Extract the [X, Y] coordinate from the center of the cell holding the provided text.  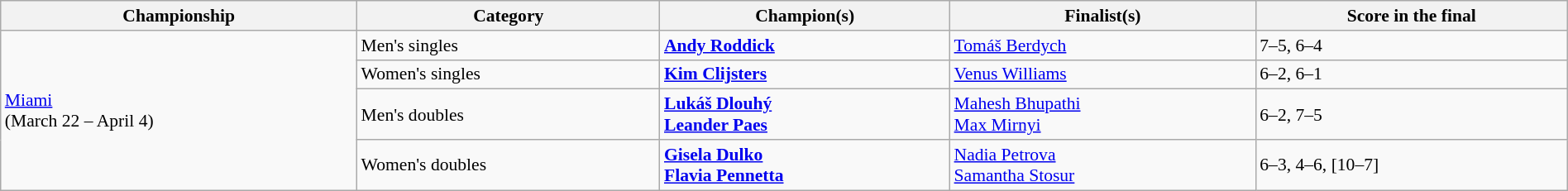
Champion(s) [806, 16]
6–2, 6–1 [1411, 74]
Mahesh Bhupathi Max Mirnyi [1103, 114]
Lukáš Dlouhý Leander Paes [806, 114]
Miami(March 22 – April 4) [179, 111]
Women's doubles [509, 165]
Andy Roddick [806, 45]
Gisela Dulko Flavia Pennetta [806, 165]
7–5, 6–4 [1411, 45]
Tomáš Berdych [1103, 45]
Score in the final [1411, 16]
Men's doubles [509, 114]
6–3, 4–6, [10–7] [1411, 165]
Championship [179, 16]
Venus Williams [1103, 74]
Finalist(s) [1103, 16]
6–2, 7–5 [1411, 114]
Kim Clijsters [806, 74]
Women's singles [509, 74]
Nadia Petrova Samantha Stosur [1103, 165]
Men's singles [509, 45]
Category [509, 16]
